Detect which cell encompasses the target text, then output its (x, y) center coordinate. 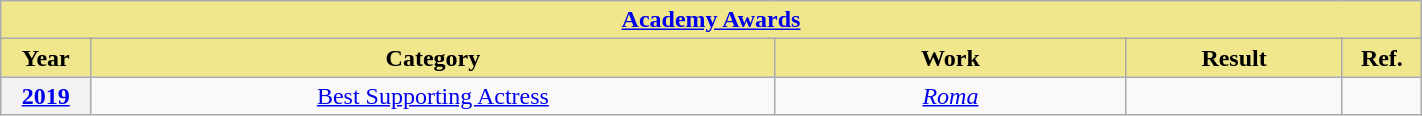
Category (434, 58)
Ref. (1382, 58)
Result (1234, 58)
Roma (950, 96)
Year (46, 58)
Work (950, 58)
Best Supporting Actress (434, 96)
Academy Awards (711, 20)
2019 (46, 96)
